Return the [X, Y] coordinate for the center point of the cell that contains the specified text.  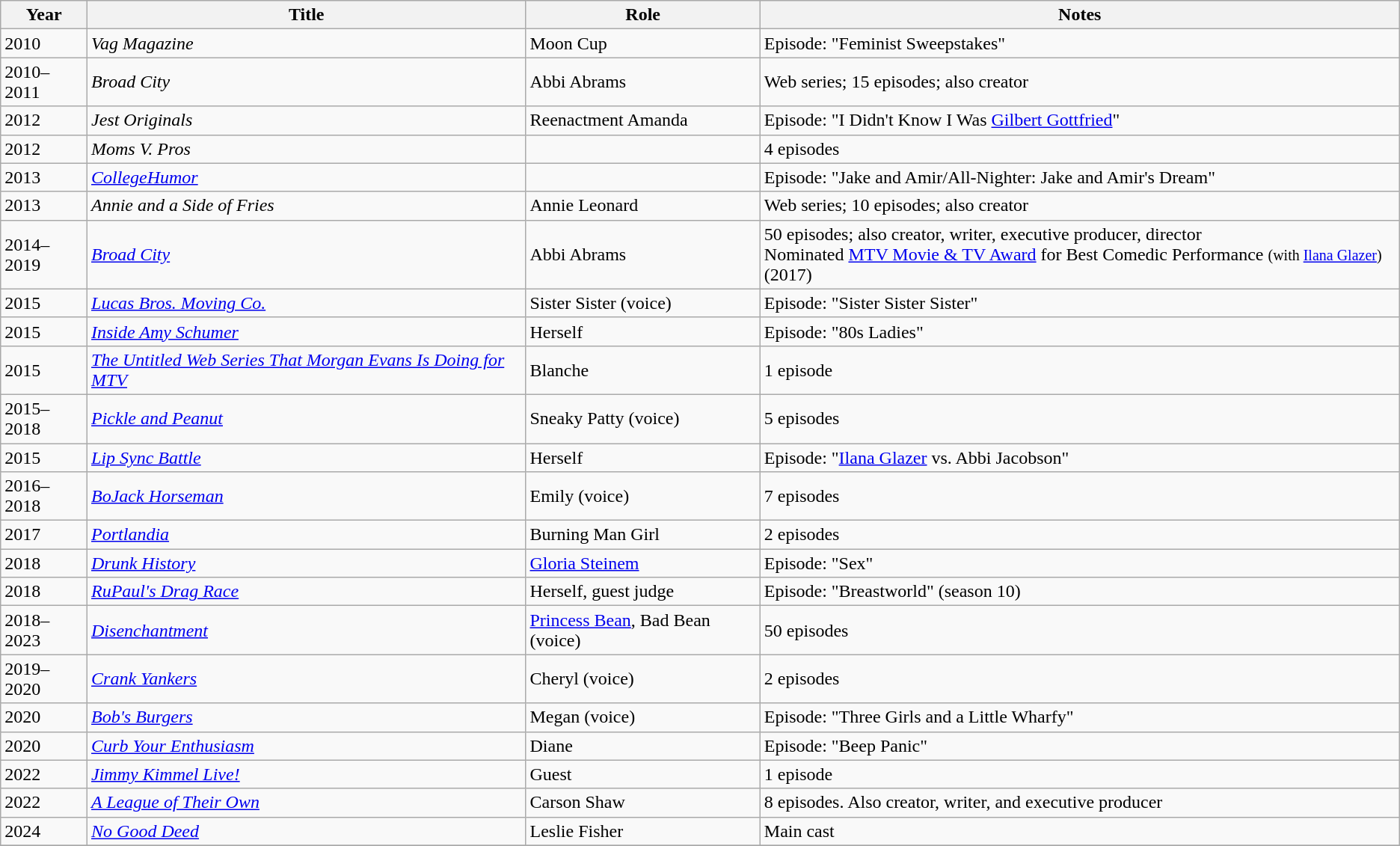
2014–2019 [44, 254]
2010 [44, 43]
Blanche [643, 370]
2016–2018 [44, 497]
Jest Originals [307, 120]
2019–2020 [44, 679]
Web series; 15 episodes; also creator [1080, 82]
Carson Shaw [643, 803]
Gloria Steinem [643, 563]
Episode: "Feminist Sweepstakes" [1080, 43]
Episode: "Three Girls and a Little Wharfy" [1080, 717]
Vag Magazine [307, 43]
The Untitled Web Series That Morgan Evans Is Doing for MTV [307, 370]
Crank Yankers [307, 679]
Main cast [1080, 831]
Episode: "I Didn't Know I Was Gilbert Gottfried" [1080, 120]
Lip Sync Battle [307, 457]
Lucas Bros. Moving Co. [307, 303]
Episode: "Breastworld" (season 10) [1080, 592]
Guest [643, 774]
5 episodes [1080, 419]
No Good Deed [307, 831]
Episode: "Sister Sister Sister" [1080, 303]
Pickle and Peanut [307, 419]
Sneaky Patty (voice) [643, 419]
Episode: "Sex" [1080, 563]
Episode: "80s Ladies" [1080, 331]
Annie Leonard [643, 206]
2018–2023 [44, 630]
7 episodes [1080, 497]
Episode: "Ilana Glazer vs. Abbi Jacobson" [1080, 457]
Curb Your Enthusiasm [307, 746]
RuPaul's Drag Race [307, 592]
Reenactment Amanda [643, 120]
Leslie Fisher [643, 831]
2017 [44, 535]
Role [643, 15]
50 episodes; also creator, writer, executive producer, directorNominated MTV Movie & TV Award for Best Comedic Performance (with Ilana Glazer) (2017) [1080, 254]
Disenchantment [307, 630]
Cheryl (voice) [643, 679]
Inside Amy Schumer [307, 331]
Drunk History [307, 563]
Notes [1080, 15]
Portlandia [307, 535]
4 episodes [1080, 149]
Emily (voice) [643, 497]
Jimmy Kimmel Live! [307, 774]
Megan (voice) [643, 717]
Herself, guest judge [643, 592]
2015–2018 [44, 419]
Diane [643, 746]
Episode: "Beep Panic" [1080, 746]
Burning Man Girl [643, 535]
Bob's Burgers [307, 717]
Annie and a Side of Fries [307, 206]
8 episodes. Also creator, writer, and executive producer [1080, 803]
50 episodes [1080, 630]
2024 [44, 831]
Moon Cup [643, 43]
Web series; 10 episodes; also creator [1080, 206]
Title [307, 15]
Sister Sister (voice) [643, 303]
Year [44, 15]
Moms V. Pros [307, 149]
2010–2011 [44, 82]
CollegeHumor [307, 177]
Princess Bean, Bad Bean (voice) [643, 630]
A League of Their Own [307, 803]
Episode: "Jake and Amir/All-Nighter: Jake and Amir's Dream" [1080, 177]
BoJack Horseman [307, 497]
